Detect which cell encompasses the target text, then output its (X, Y) center coordinate. 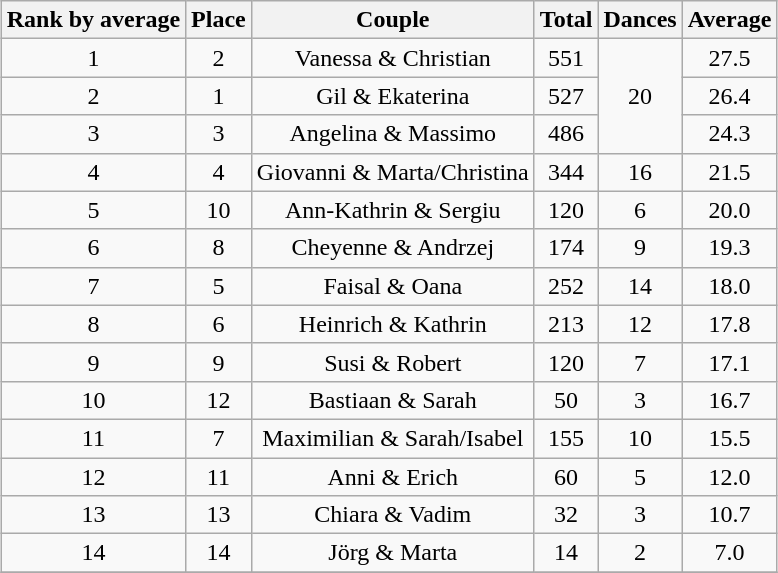
60 (566, 477)
17.1 (730, 362)
Maximilian & Sarah/Isabel (392, 438)
Chiara & Vadim (392, 515)
Couple (392, 20)
17.8 (730, 324)
Anni & Erich (392, 477)
10.7 (730, 515)
21.5 (730, 172)
20 (640, 96)
Dances (640, 20)
12.0 (730, 477)
174 (566, 248)
344 (566, 172)
Susi & Robert (392, 362)
Rank by average (93, 20)
Ann-Kathrin & Sergiu (392, 210)
20.0 (730, 210)
Cheyenne & Andrzej (392, 248)
Angelina & Massimo (392, 134)
Gil & Ekaterina (392, 96)
Heinrich & Kathrin (392, 324)
Average (730, 20)
16 (640, 172)
527 (566, 96)
15.5 (730, 438)
252 (566, 286)
16.7 (730, 400)
155 (566, 438)
551 (566, 58)
213 (566, 324)
Jörg & Marta (392, 553)
Total (566, 20)
7.0 (730, 553)
27.5 (730, 58)
Place (219, 20)
Giovanni & Marta/Christina (392, 172)
50 (566, 400)
32 (566, 515)
486 (566, 134)
18.0 (730, 286)
Bastiaan & Sarah (392, 400)
Faisal & Oana (392, 286)
19.3 (730, 248)
26.4 (730, 96)
24.3 (730, 134)
Vanessa & Christian (392, 58)
